Locate the cell with the specified text and output its [X, Y] center coordinate. 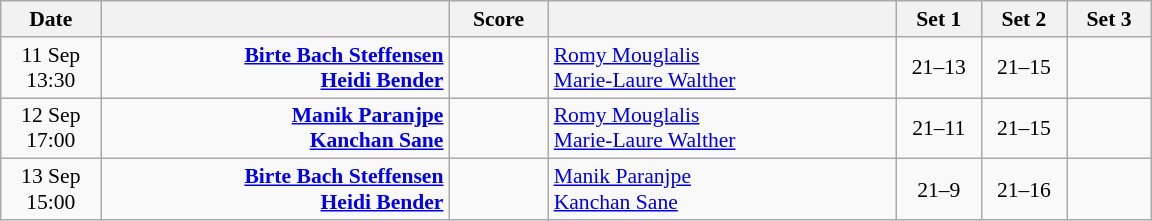
11 Sep13:30 [51, 68]
Set 3 [1108, 19]
21–9 [938, 190]
Score [498, 19]
Set 2 [1024, 19]
21–13 [938, 68]
21–11 [938, 128]
12 Sep17:00 [51, 128]
Date [51, 19]
Set 1 [938, 19]
13 Sep15:00 [51, 190]
21–16 [1024, 190]
